Find where the given text appears and provide that cell's center as [X, Y] coordinate. 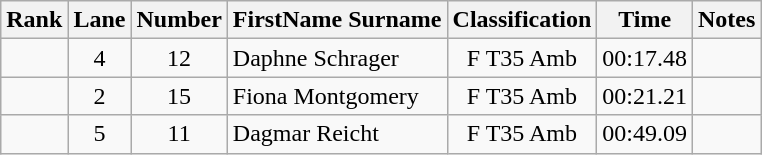
5 [100, 134]
Notes [727, 20]
Lane [100, 20]
FirstName Surname [337, 20]
Rank [34, 20]
Classification [522, 20]
00:49.09 [645, 134]
12 [179, 58]
00:17.48 [645, 58]
00:21.21 [645, 96]
Time [645, 20]
11 [179, 134]
15 [179, 96]
Dagmar Reicht [337, 134]
Number [179, 20]
Fiona Montgomery [337, 96]
4 [100, 58]
2 [100, 96]
Daphne Schrager [337, 58]
